Capture the cell that displays the provided text and extract its [X, Y] central coordinate. 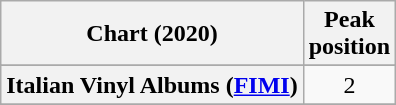
Italian Vinyl Albums (FIMI) [152, 85]
2 [349, 85]
Peakposition [349, 34]
Chart (2020) [152, 34]
